Return the [X, Y] coordinate for the center point of the cell that contains the specified text.  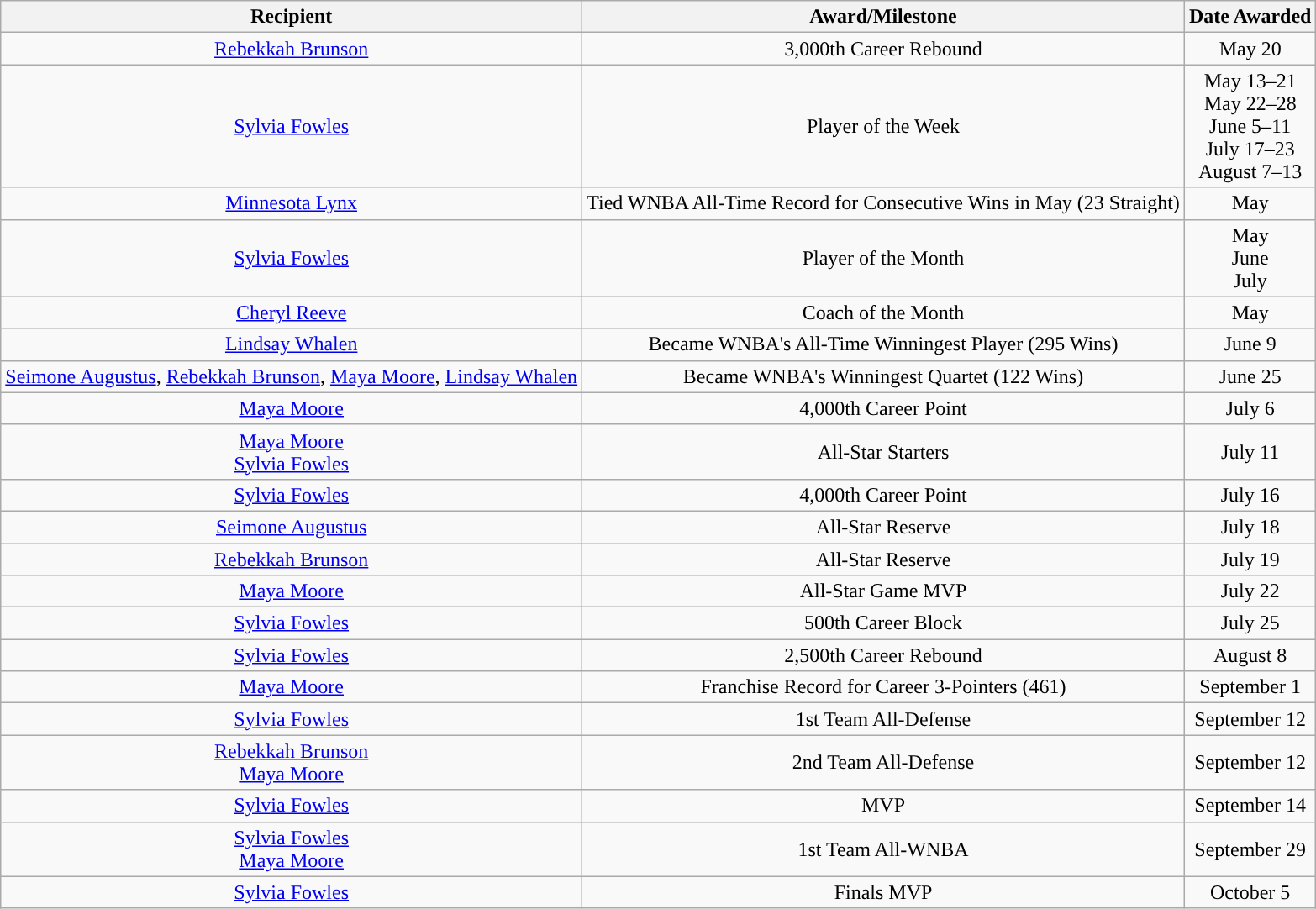
July 19 [1250, 559]
Coach of the Month [884, 313]
Franchise Record for Career 3-Pointers (461) [884, 687]
May June July [1250, 258]
September 14 [1250, 806]
September 29 [1250, 849]
May 13–21 May 22–28 June 5–11 July 17–23 August 7–13 [1250, 126]
Date Awarded [1250, 17]
Player of the Week [884, 126]
500th Career Block [884, 623]
Maya MooreSylvia Fowles [292, 452]
July 18 [1250, 527]
June 25 [1250, 376]
August 8 [1250, 655]
Recipient [292, 17]
Award/Milestone [884, 17]
1st Team All-WNBA [884, 849]
Seimone Augustus, Rebekkah Brunson, Maya Moore, Lindsay Whalen [292, 376]
July 16 [1250, 495]
Seimone Augustus [292, 527]
September 1 [1250, 687]
Lindsay Whalen [292, 344]
Tied WNBA All-Time Record for Consecutive Wins in May (23 Straight) [884, 203]
July 6 [1250, 408]
2nd Team All-Defense [884, 763]
Became WNBA's All-Time Winningest Player (295 Wins) [884, 344]
Player of the Month [884, 258]
2,500th Career Rebound [884, 655]
All-Star Starters [884, 452]
Cheryl Reeve [292, 313]
June 9 [1250, 344]
May 20 [1250, 49]
Rebekkah BrunsonMaya Moore [292, 763]
MVP [884, 806]
Minnesota Lynx [292, 203]
October 5 [1250, 892]
Became WNBA's Winningest Quartet (122 Wins) [884, 376]
July 25 [1250, 623]
Finals MVP [884, 892]
July 11 [1250, 452]
1st Team All-Defense [884, 719]
All-Star Game MVP [884, 591]
Sylvia FowlesMaya Moore [292, 849]
3,000th Career Rebound [884, 49]
July 22 [1250, 591]
